Find where the given text appears and provide that cell's center as (X, Y) coordinate. 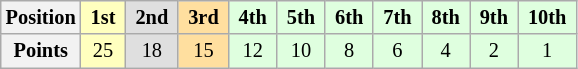
2 (494, 51)
9th (494, 17)
10 (301, 51)
6th (349, 17)
10th (547, 17)
15 (203, 51)
8th (446, 17)
8 (349, 51)
3rd (203, 17)
12 (253, 51)
25 (104, 51)
2nd (152, 17)
7th (397, 17)
4 (446, 51)
5th (301, 17)
Points (41, 51)
4th (253, 17)
Position (41, 17)
6 (397, 51)
1st (104, 17)
18 (152, 51)
1 (547, 51)
